Detect which cell encompasses the target text, then output its [x, y] center coordinate. 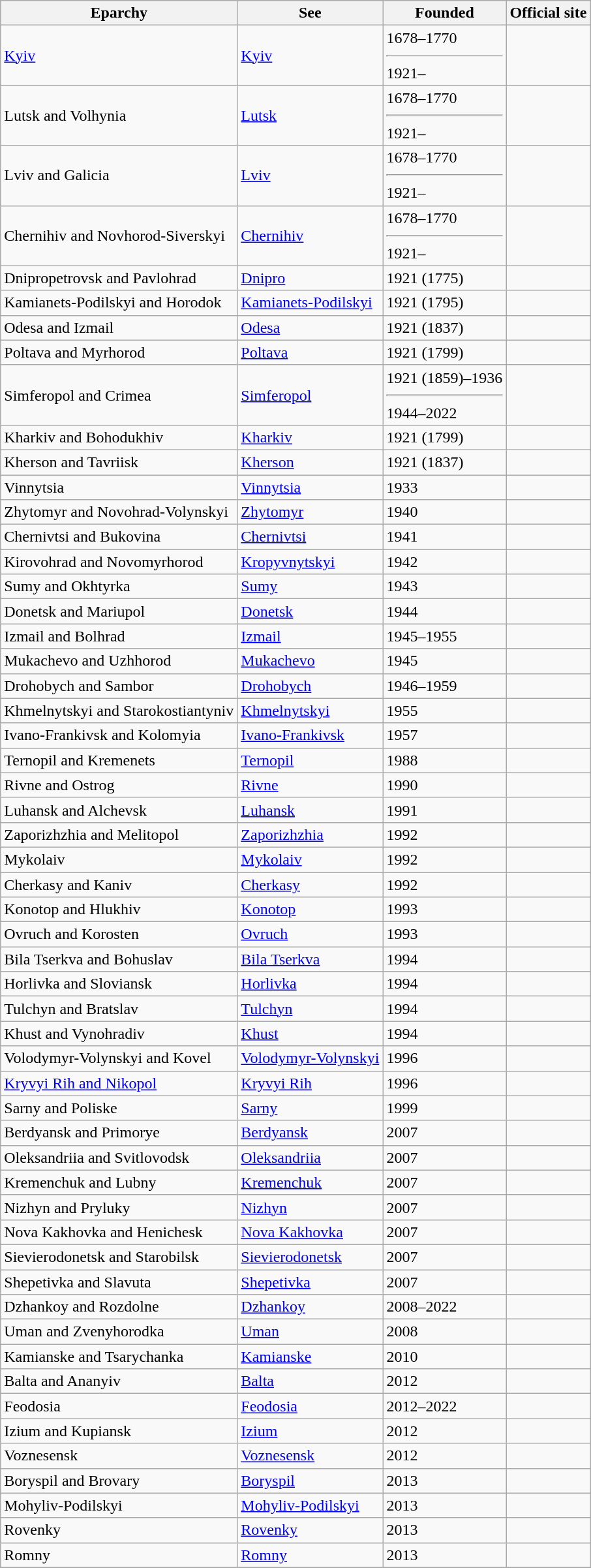
Kryvyi Rih and Nikopol [119, 1083]
Horlivka and Sloviansk [119, 984]
Volodymyr-Volynskyi [311, 1058]
Kropyvnytskyi [311, 562]
Official site [548, 13]
Dzhankoy and Rozdolne [119, 1307]
Eparchy [119, 13]
Konotop [311, 910]
Rivne [311, 785]
Izmail and Bolhrad [119, 636]
1945–1955 [445, 636]
1943 [445, 587]
Mukachevo [311, 661]
2010 [445, 1357]
Sarny and Poliske [119, 1108]
Sievierodonetsk [311, 1257]
Founded [445, 13]
Poltava [311, 352]
Kremenchuk [311, 1182]
1999 [445, 1108]
1933 [445, 487]
Odesa [311, 328]
Lviv [311, 176]
Donetsk [311, 611]
Lviv and Galicia [119, 176]
Chernihiv and Novhorod-Siverskyi [119, 236]
Izmail [311, 636]
Mukachevo and Uzhhorod [119, 661]
Khmelnytskyi and Starokostiantyniv [119, 711]
Kamianske and Tsarychanka [119, 1357]
1955 [445, 711]
Kamianske [311, 1357]
Luhansk and Alchevsk [119, 810]
Sumy and Okhtyrka [119, 587]
Sarny [311, 1108]
Bila Tserkva [311, 959]
2008–2022 [445, 1307]
Oleksandriia [311, 1158]
Zaporizhzhia [311, 835]
Uman and Zvenyhorodka [119, 1332]
1921 (1775) [445, 278]
1921 (1859)–19361944–2022 [445, 395]
Khust [311, 1034]
Chernivtsi [311, 537]
2012–2022 [445, 1406]
Lutsk [311, 115]
Nova Kakhovka [311, 1232]
Boryspil and Brovary [119, 1481]
Shepetivka [311, 1282]
Kryvyi Rih [311, 1083]
Boryspil [311, 1481]
Sievierodonetsk and Starobilsk [119, 1257]
Zhytomyr and Novohrad-Volynskyi [119, 512]
Chernivtsi and Bukovina [119, 537]
Khmelnytskyi [311, 711]
Kamianets-Podilskyi and Horodok [119, 303]
Cherkasy and Kaniv [119, 884]
1990 [445, 785]
Simferopol and Crimea [119, 395]
Zaporizhzhia and Melitopol [119, 835]
Berdyansk and Primorye [119, 1133]
Kremenchuk and Lubny [119, 1182]
See [311, 13]
1945 [445, 661]
Luhansk [311, 810]
Drohobych and Sambor [119, 686]
Sumy [311, 587]
Balta and Ananyiv [119, 1381]
Nizhyn [311, 1207]
Oleksandriia and Svitlovodsk [119, 1158]
Berdyansk [311, 1133]
Odesa and Izmail [119, 328]
Ovruch and Korosten [119, 934]
Nizhyn and Pryluky [119, 1207]
Ovruch [311, 934]
Kharkiv and Bohodukhiv [119, 437]
Ternopil [311, 760]
Konotop and Hlukhiv [119, 910]
Khust and Vynohradiv [119, 1034]
Kirovohrad and Novomyrhorod [119, 562]
Kamianets-Podilskyi [311, 303]
Kherson [311, 462]
1942 [445, 562]
Uman [311, 1332]
1946–1959 [445, 686]
1988 [445, 760]
1941 [445, 537]
Donetsk and Mariupol [119, 611]
Zhytomyr [311, 512]
Izium and Kupiansk [119, 1431]
Chernihiv [311, 236]
1944 [445, 611]
Simferopol [311, 395]
Ivano-Frankivsk [311, 735]
Dnipropetrovsk and Pavlohrad [119, 278]
Shepetivka and Slavuta [119, 1282]
Ivano-Frankivsk and Kolomyia [119, 735]
1957 [445, 735]
1921 (1795) [445, 303]
Izium [311, 1431]
Kherson and Tavriisk [119, 462]
Tulchyn [311, 1009]
Dzhankoy [311, 1307]
1991 [445, 810]
Dnipro [311, 278]
Horlivka [311, 984]
Ternopil and Kremenets [119, 760]
Poltava and Myrhorod [119, 352]
Nova Kakhovka and Henichesk [119, 1232]
Kharkiv [311, 437]
Rivne and Ostrog [119, 785]
Drohobych [311, 686]
Volodymyr-Volynskyi and Kovel [119, 1058]
Tulchyn and Bratslav [119, 1009]
Cherkasy [311, 884]
Lutsk and Volhynia [119, 115]
Balta [311, 1381]
Bila Tserkva and Bohuslav [119, 959]
1940 [445, 512]
2008 [445, 1332]
